Identify which cell holds the provided text, then report its [x, y] central coordinate. 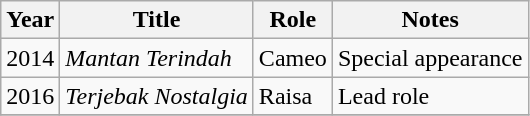
2014 [30, 58]
Terjebak Nostalgia [157, 96]
Title [157, 20]
Raisa [292, 96]
2016 [30, 96]
Notes [430, 20]
Cameo [292, 58]
Year [30, 20]
Special appearance [430, 58]
Role [292, 20]
Mantan Terindah [157, 58]
Lead role [430, 96]
